Provide the (x, y) coordinate of the cell's center where the given text is located.  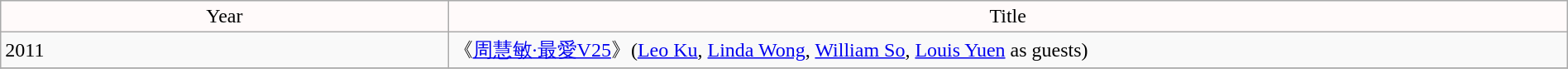
《周慧敏·最愛V25》(Leo Ku, Linda Wong, William So, Louis Yuen as guests) (1007, 50)
Year (225, 17)
Title (1007, 17)
2011 (225, 50)
